Determine the (x, y) coordinate at the center of the cell enclosing the given text.  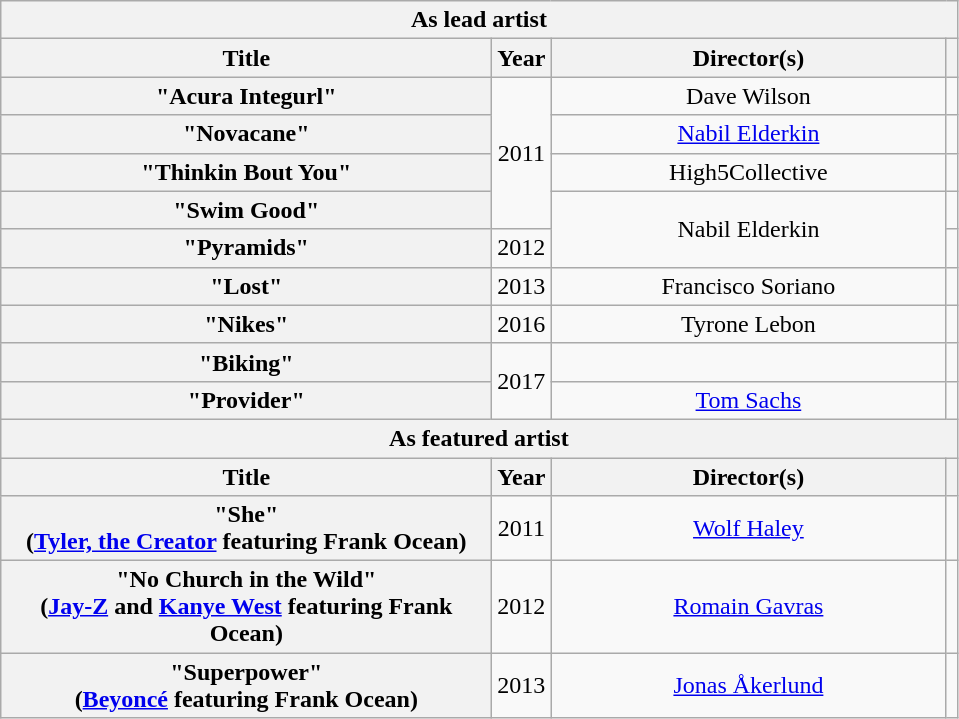
Tom Sachs (748, 400)
"Nikes" (246, 324)
Wolf Haley (748, 528)
Romain Gavras (748, 607)
As featured artist (479, 438)
Dave Wilson (748, 96)
"Acura Integurl" (246, 96)
Tyrone Lebon (748, 324)
2016 (522, 324)
"Pyramids" (246, 248)
"Novacane" (246, 134)
"She"(Tyler, the Creator featuring Frank Ocean) (246, 528)
Jonas Åkerlund (748, 686)
Francisco Soriano (748, 286)
"Provider" (246, 400)
As lead artist (479, 20)
"Swim Good" (246, 210)
High5Collective (748, 172)
"Lost" (246, 286)
"Biking" (246, 362)
"No Church in the Wild"(Jay-Z and Kanye West featuring Frank Ocean) (246, 607)
2017 (522, 381)
"Superpower" (Beyoncé featuring Frank Ocean) (246, 686)
"Thinkin Bout You" (246, 172)
